From the cell containing the given text, extract its center point as (X, Y) coordinate. 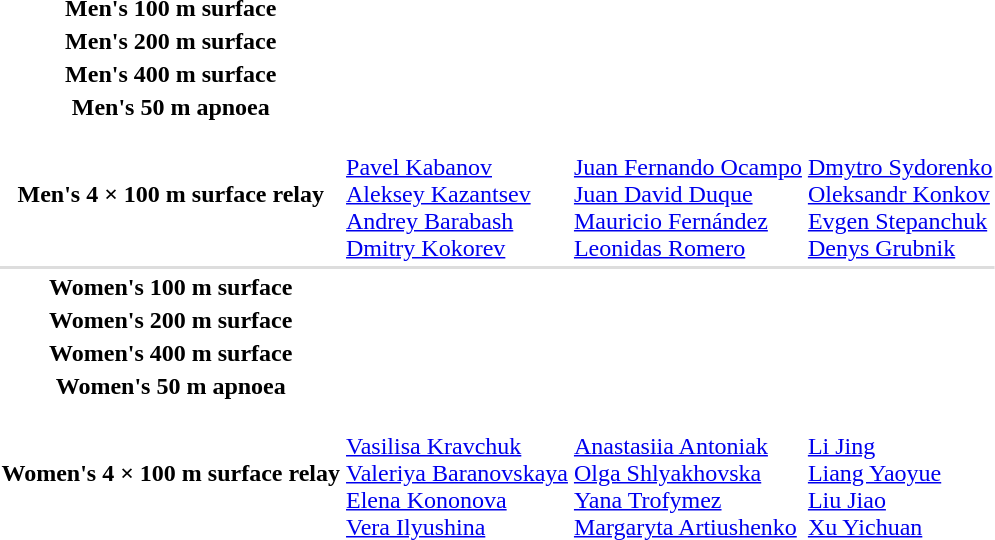
Women's 400 m surface (171, 353)
Men's 400 m surface (171, 74)
Women's 50 m apnoea (171, 386)
Pavel KabanovAleksey KazantsevAndrey BarabashDmitry Kokorev (458, 194)
Women's 200 m surface (171, 320)
Men's 200 m surface (171, 41)
Women's 100 m surface (171, 287)
Dmytro SydorenkoOleksandr KonkovEvgen StepanchukDenys Grubnik (900, 194)
Juan Fernando OcampoJuan David DuqueMauricio FernándezLeonidas Romero (688, 194)
Men's 4 × 100 m surface relay (171, 194)
Men's 50 m apnoea (171, 107)
